Extract the (X, Y) coordinate from the center of the cell holding the provided text.  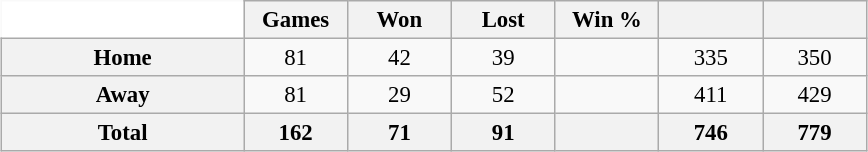
29 (399, 95)
Games (296, 20)
Lost (503, 20)
39 (503, 57)
Win % (607, 20)
91 (503, 133)
Won (399, 20)
42 (399, 57)
411 (711, 95)
Away (123, 95)
779 (815, 133)
52 (503, 95)
162 (296, 133)
Total (123, 133)
335 (711, 57)
Home (123, 57)
71 (399, 133)
350 (815, 57)
746 (711, 133)
429 (815, 95)
